From the cell containing the given text, extract its center point as (X, Y) coordinate. 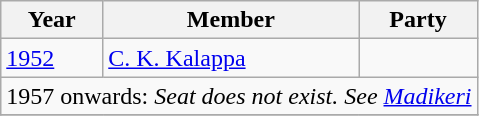
1952 (52, 58)
Party (418, 20)
Year (52, 20)
1957 onwards: Seat does not exist. See Madikeri (239, 96)
Member (231, 20)
C. K. Kalappa (231, 58)
